Identify which cell holds the provided text, then report its (x, y) central coordinate. 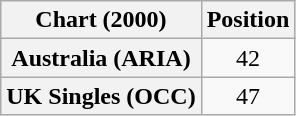
Chart (2000) (101, 20)
Position (248, 20)
42 (248, 58)
Australia (ARIA) (101, 58)
47 (248, 96)
UK Singles (OCC) (101, 96)
